Locate the cell with the specified text and output its [X, Y] center coordinate. 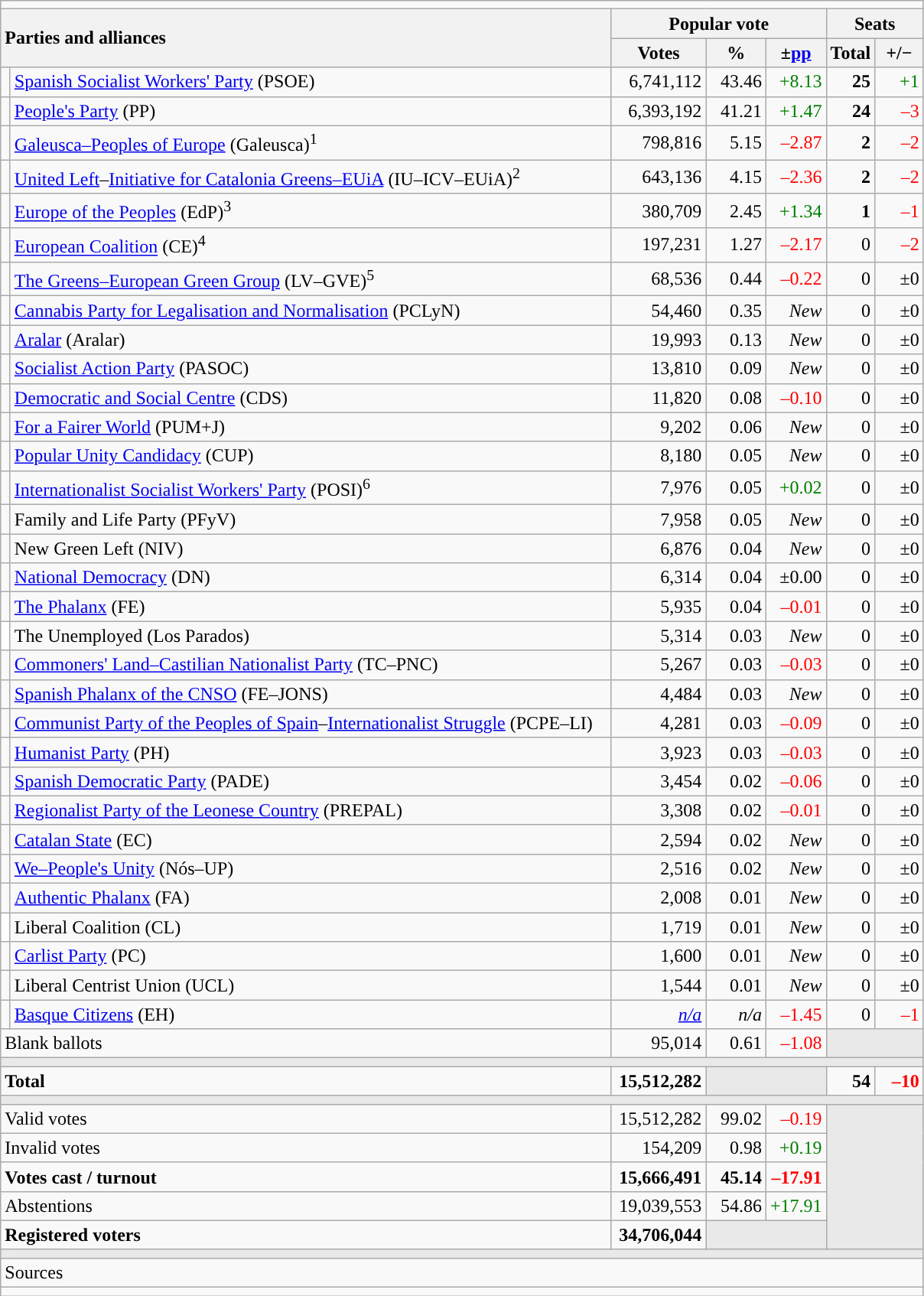
798,816 [659, 142]
0.98 [736, 1148]
Registered voters [306, 1235]
4,484 [659, 694]
2,516 [659, 869]
34,706,044 [659, 1235]
Popular vote [719, 24]
2,008 [659, 898]
1,719 [659, 927]
5,314 [659, 636]
0.06 [736, 427]
5,267 [659, 665]
Liberal Centrist Union (UCL) [311, 985]
+1 [900, 82]
–1.08 [795, 1044]
4,281 [659, 723]
Votes [659, 53]
+8.13 [795, 82]
380,709 [659, 211]
Communist Party of the Peoples of Spain–Internationalist Struggle (PCPE–LI) [311, 723]
0.09 [736, 369]
5,935 [659, 607]
Spanish Socialist Workers' Party (PSOE) [311, 82]
Blank ballots [306, 1044]
1,600 [659, 956]
–0.06 [795, 781]
Internationalist Socialist Workers' Party (POSI)6 [311, 488]
We–People's Unity (Nós–UP) [311, 869]
Family and Life Party (PFyV) [311, 519]
People's Party (PP) [311, 111]
41.21 [736, 111]
–1.45 [795, 1014]
25 [851, 82]
+17.91 [795, 1206]
% [736, 53]
24 [851, 111]
–0.22 [795, 278]
+0.02 [795, 488]
–0.09 [795, 723]
Aralar (Aralar) [311, 340]
1,544 [659, 985]
Regionalist Party of the Leonese Country (PREPAL) [311, 810]
Commoners' Land–Castilian Nationalist Party (TC–PNC) [311, 665]
Seats [875, 24]
13,810 [659, 369]
43.46 [736, 82]
–2.87 [795, 142]
95,014 [659, 1044]
–3 [900, 111]
0.35 [736, 311]
Cannabis Party for Legalisation and Normalisation (PCLyN) [311, 311]
Carlist Party (PC) [311, 956]
–0.10 [795, 398]
–2.36 [795, 177]
8,180 [659, 456]
3,923 [659, 752]
The Phalanx (FE) [311, 607]
Popular Unity Candidacy (CUP) [311, 456]
6,393,192 [659, 111]
2,594 [659, 839]
99.02 [736, 1119]
19,039,553 [659, 1206]
+1.34 [795, 211]
Humanist Party (PH) [311, 752]
The Unemployed (Los Parados) [311, 636]
+0.19 [795, 1148]
6,314 [659, 578]
11,820 [659, 398]
±pp [795, 53]
Valid votes [306, 1119]
Spanish Phalanx of the CNSO (FE–JONS) [311, 694]
Sources [462, 1273]
Europe of the Peoples (EdP)3 [311, 211]
United Left–Initiative for Catalonia Greens–EUiA (IU–ICV–EUiA)2 [311, 177]
Abstentions [306, 1206]
154,209 [659, 1148]
3,308 [659, 810]
4.15 [736, 177]
2.45 [736, 211]
–10 [900, 1081]
Votes cast / turnout [306, 1177]
0.61 [736, 1044]
National Democracy (DN) [311, 578]
45.14 [736, 1177]
The Greens–European Green Group (LV–GVE)5 [311, 278]
–17.91 [795, 1177]
643,136 [659, 177]
Galeusca–Peoples of Europe (Galeusca)1 [311, 142]
European Coalition (CE)4 [311, 245]
For a Fairer World (PUM+J) [311, 427]
±0.00 [795, 578]
Liberal Coalition (CL) [311, 927]
Spanish Democratic Party (PADE) [311, 781]
0.13 [736, 340]
0.44 [736, 278]
+/− [900, 53]
5.15 [736, 142]
–0.19 [795, 1119]
3,454 [659, 781]
+1.47 [795, 111]
54,460 [659, 311]
9,202 [659, 427]
Socialist Action Party (PASOC) [311, 369]
7,976 [659, 488]
1 [851, 211]
Basque Citizens (EH) [311, 1014]
New Green Left (NIV) [311, 549]
Catalan State (EC) [311, 839]
19,993 [659, 340]
197,231 [659, 245]
7,958 [659, 519]
Parties and alliances [306, 38]
6,741,112 [659, 82]
54.86 [736, 1206]
68,536 [659, 278]
0.08 [736, 398]
Authentic Phalanx (FA) [311, 898]
15,666,491 [659, 1177]
54 [851, 1081]
Democratic and Social Centre (CDS) [311, 398]
1.27 [736, 245]
6,876 [659, 549]
Invalid votes [306, 1148]
–2.17 [795, 245]
